Find where the given text appears and provide that cell's center as (x, y) coordinate. 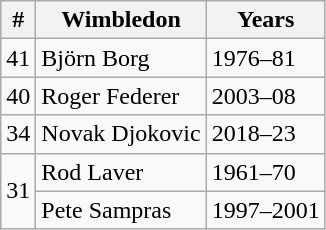
Roger Federer (121, 96)
Björn Borg (121, 58)
40 (18, 96)
Rod Laver (121, 172)
1976–81 (266, 58)
Novak Djokovic (121, 134)
2018–23 (266, 134)
1997–2001 (266, 210)
2003–08 (266, 96)
34 (18, 134)
Pete Sampras (121, 210)
# (18, 20)
1961–70 (266, 172)
41 (18, 58)
Wimbledon (121, 20)
Years (266, 20)
31 (18, 191)
